Extract the (x, y) coordinate from the center of the cell holding the provided text.  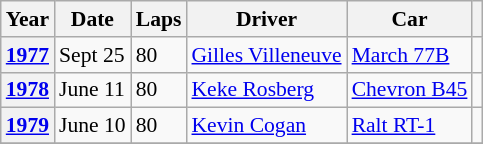
Kevin Cogan (266, 126)
Chevron B45 (410, 90)
Sept 25 (92, 55)
Ralt RT-1 (410, 126)
Laps (159, 19)
1977 (28, 55)
Date (92, 19)
1979 (28, 126)
Keke Rosberg (266, 90)
March 77B (410, 55)
Driver (266, 19)
Gilles Villeneuve (266, 55)
Year (28, 19)
1978 (28, 90)
June 10 (92, 126)
Car (410, 19)
June 11 (92, 90)
